Capture the cell that displays the provided text and extract its (x, y) central coordinate. 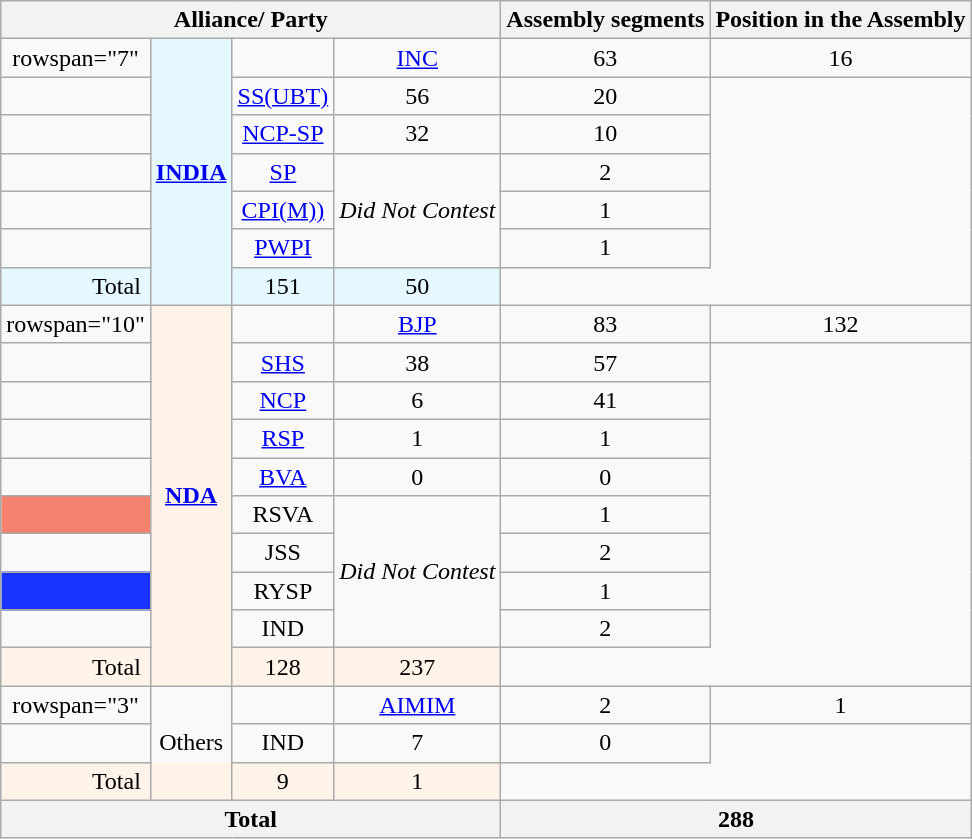
SP (283, 172)
JSS (283, 553)
INC (418, 58)
38 (418, 362)
10 (606, 134)
20 (606, 96)
SHS (283, 362)
288 (736, 819)
151 (283, 286)
RSVA (283, 515)
6 (418, 400)
RYSP (283, 591)
Alliance/ Party (251, 20)
7 (418, 743)
rowspan="3" (76, 705)
237 (418, 667)
RSP (283, 438)
NCP (283, 400)
NDA (191, 496)
128 (283, 667)
32 (418, 134)
AIMIM (418, 705)
Assembly segments (606, 20)
50 (418, 286)
rowspan="10" (76, 324)
CPI(M)) (283, 210)
NCP-SP (283, 134)
83 (606, 324)
132 (840, 324)
Others (191, 743)
Position in the Assembly (840, 20)
BVA (283, 477)
PWPI (283, 248)
56 (418, 96)
16 (840, 58)
INDIA (191, 172)
63 (606, 58)
9 (283, 781)
rowspan="7" (76, 58)
SS(UBT) (283, 96)
57 (606, 362)
BJP (418, 324)
41 (606, 400)
